Locate the cell with the specified text and output its [X, Y] center coordinate. 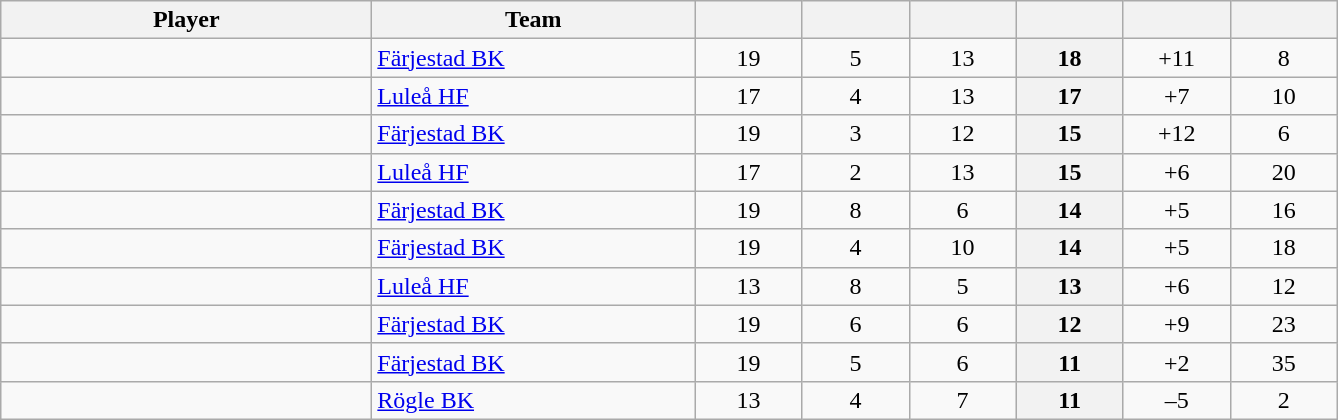
+11 [1176, 58]
+7 [1176, 96]
35 [1284, 362]
23 [1284, 324]
7 [962, 400]
–5 [1176, 400]
Team [534, 20]
Player [186, 20]
Rögle BK [534, 400]
+9 [1176, 324]
+2 [1176, 362]
3 [856, 134]
+12 [1176, 134]
20 [1284, 172]
16 [1284, 210]
